From the cell containing the given text, extract its center point as (x, y) coordinate. 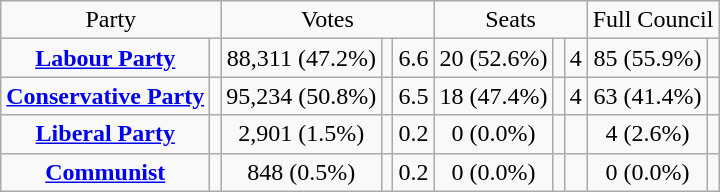
Liberal Party (106, 134)
848 (0.5%) (302, 172)
Votes (328, 20)
63 (41.4%) (648, 96)
20 (52.6%) (494, 58)
2,901 (1.5%) (302, 134)
Seats (510, 20)
95,234 (50.8%) (302, 96)
88,311 (47.2%) (302, 58)
6.6 (414, 58)
Labour Party (106, 58)
18 (47.4%) (494, 96)
4 (2.6%) (648, 134)
6.5 (414, 96)
Communist (106, 172)
Conservative Party (106, 96)
Party (111, 20)
Full Council (653, 20)
85 (55.9%) (648, 58)
